Detect which cell encompasses the target text, then output its [x, y] center coordinate. 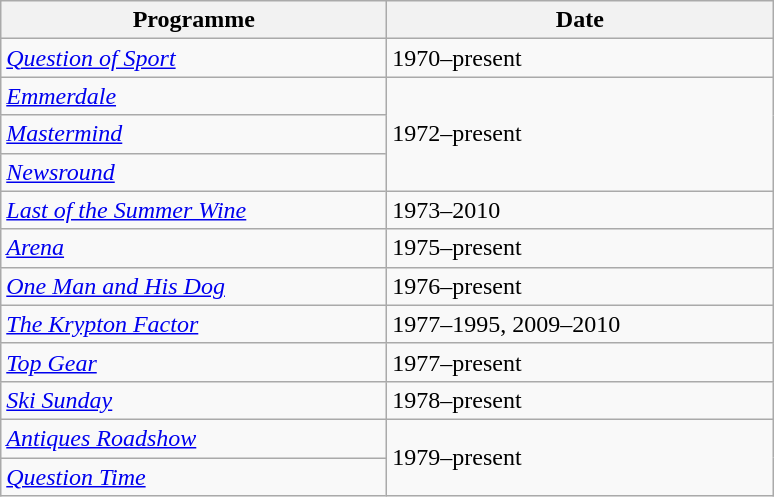
1977–1995, 2009–2010 [580, 324]
The Krypton Factor [194, 324]
Top Gear [194, 362]
1972–present [580, 134]
Last of the Summer Wine [194, 210]
Question Time [194, 477]
Ski Sunday [194, 400]
1973–2010 [580, 210]
Arena [194, 248]
Newsround [194, 172]
1976–present [580, 286]
Programme [194, 20]
1970–present [580, 58]
Date [580, 20]
1979–present [580, 457]
Mastermind [194, 134]
Antiques Roadshow [194, 438]
Emmerdale [194, 96]
One Man and His Dog [194, 286]
1978–present [580, 400]
1977–present [580, 362]
Question of Sport [194, 58]
1975–present [580, 248]
